Scan for the cell matching the given text and deliver its [X, Y] coordinate at center. 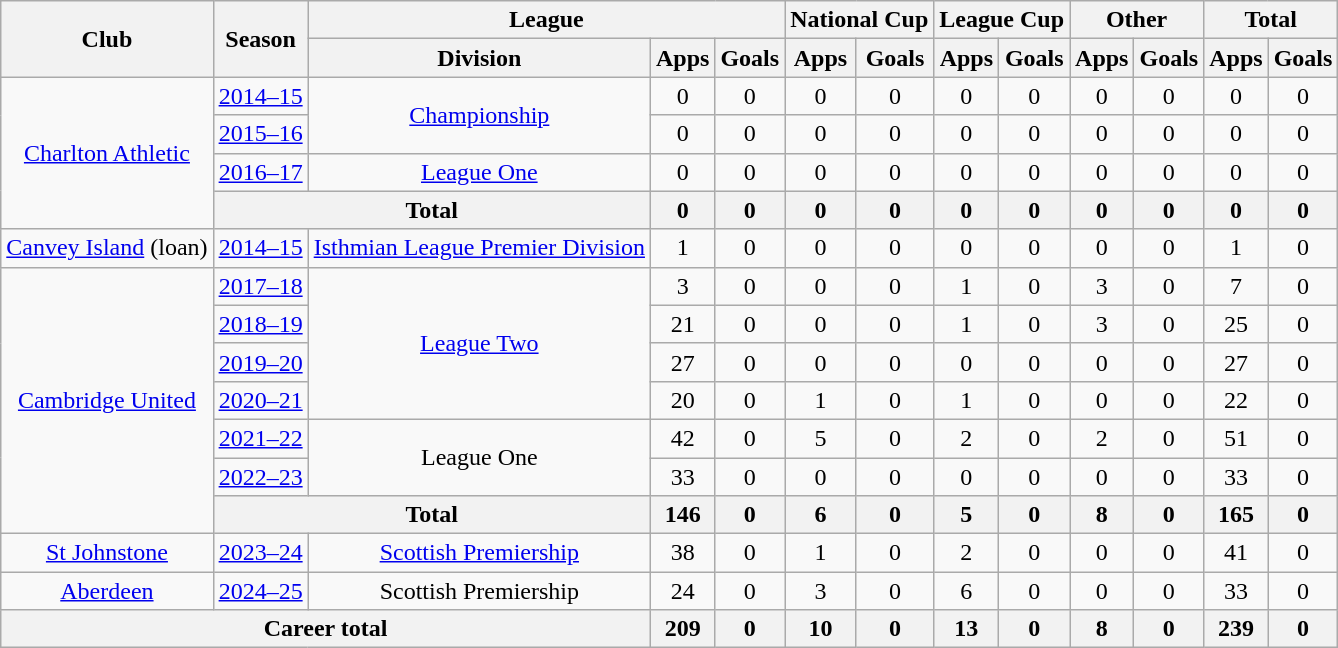
25 [1236, 324]
Championship [479, 115]
Season [260, 39]
2024–25 [260, 591]
165 [1236, 515]
Career total [326, 629]
2021–22 [260, 438]
League Cup [1002, 20]
2020–21 [260, 400]
Aberdeen [107, 591]
51 [1236, 438]
21 [682, 324]
2017–18 [260, 286]
20 [682, 400]
239 [1236, 629]
2016–17 [260, 172]
209 [682, 629]
Club [107, 39]
League Two [479, 343]
22 [1236, 400]
2022–23 [260, 477]
146 [682, 515]
42 [682, 438]
Charlton Athletic [107, 153]
2023–24 [260, 553]
Division [479, 58]
Isthmian League Premier Division [479, 248]
10 [821, 629]
League [546, 20]
2018–19 [260, 324]
Canvey Island (loan) [107, 248]
National Cup [860, 20]
2015–16 [260, 134]
Other [1137, 20]
7 [1236, 286]
Cambridge United [107, 400]
St Johnstone [107, 553]
24 [682, 591]
41 [1236, 553]
2019–20 [260, 362]
38 [682, 553]
13 [966, 629]
